Return the (x, y) coordinate for the center point of the cell that contains the specified text.  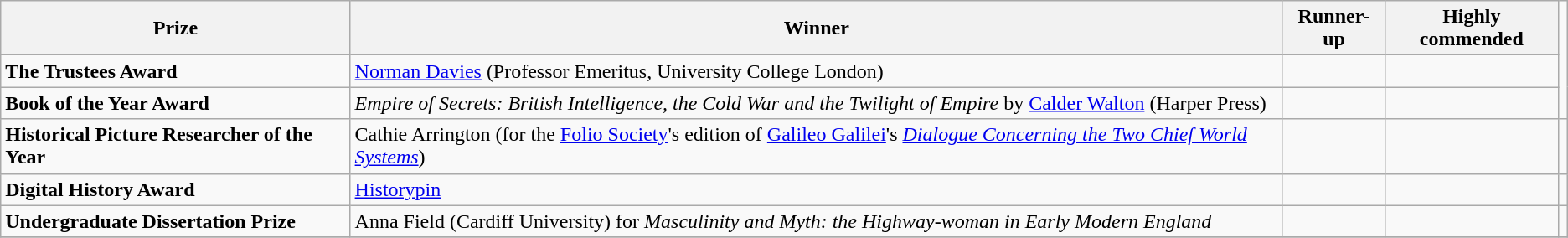
Anna Field (Cardiff University) for Masculinity and Myth: the Highway-woman in Early Modern England (816, 221)
The Trustees Award (176, 71)
Historical Picture Researcher of the Year (176, 146)
Empire of Secrets: British Intelligence, the Cold War and the Twilight of Empire by Calder Walton (Harper Press) (816, 103)
Cathie Arrington (for the Folio Society's edition of Galileo Galilei's Dialogue Concerning the Two Chief World Systems) (816, 146)
Winner (816, 28)
Prize (176, 28)
Digital History Award (176, 189)
Runner-up (1333, 28)
Highly commended (1473, 28)
Norman Davies (Professor Emeritus, University College London) (816, 71)
Undergraduate Dissertation Prize (176, 221)
Book of the Year Award (176, 103)
Historypin (816, 189)
